Identify which cell holds the provided text, then report its [X, Y] central coordinate. 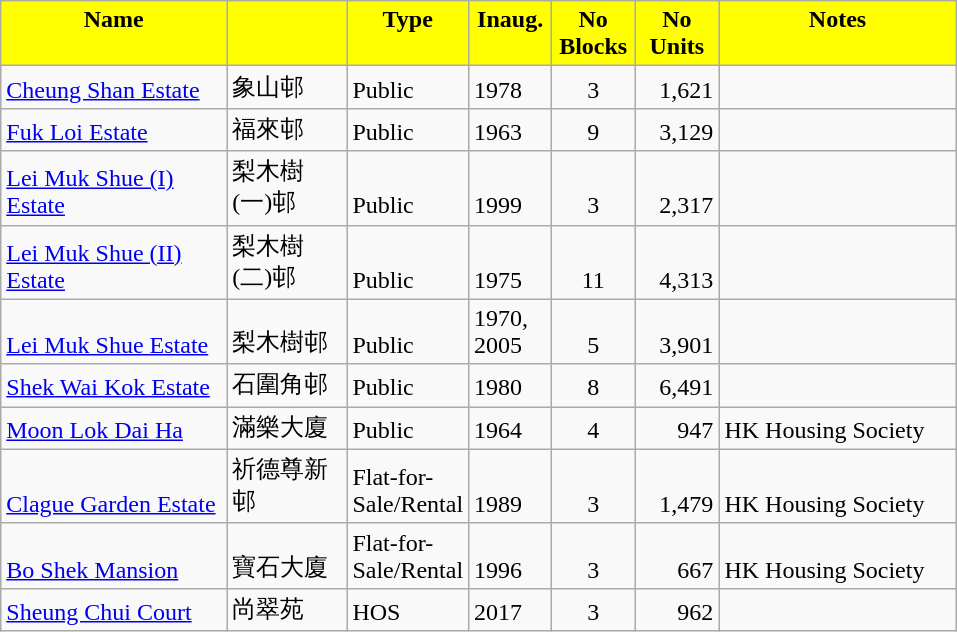
6,491 [677, 386]
象山邨 [287, 88]
Notes [838, 34]
1989 [510, 486]
2,317 [677, 188]
Sheung Chui Court [114, 610]
2017 [510, 610]
1970, 2005 [510, 332]
Inaug. [510, 34]
梨木樹邨 [287, 332]
祈德尊新邨 [287, 486]
石圍角邨 [287, 386]
Lei Muk Shue Estate [114, 332]
3,129 [677, 130]
Cheung Shan Estate [114, 88]
Type [408, 34]
梨木樹(二)邨 [287, 262]
Fuk Loi Estate [114, 130]
1999 [510, 188]
Bo Shek Mansion [114, 556]
1,621 [677, 88]
HOS [408, 610]
962 [677, 610]
Shek Wai Kok Estate [114, 386]
尚翠苑 [287, 610]
Clague Garden Estate [114, 486]
No Blocks [594, 34]
5 [594, 332]
1996 [510, 556]
947 [677, 428]
9 [594, 130]
1964 [510, 428]
1,479 [677, 486]
8 [594, 386]
667 [677, 556]
4 [594, 428]
1978 [510, 88]
梨木樹(一)邨 [287, 188]
1980 [510, 386]
4,313 [677, 262]
Lei Muk Shue (II) Estate [114, 262]
Lei Muk Shue (I) Estate [114, 188]
寶石大廈 [287, 556]
Moon Lok Dai Ha [114, 428]
1963 [510, 130]
No Units [677, 34]
3,901 [677, 332]
福來邨 [287, 130]
1975 [510, 262]
滿樂大廈 [287, 428]
Name [114, 34]
11 [594, 262]
